For the text-containing cell, return its midpoint in (X, Y) coordinate format. 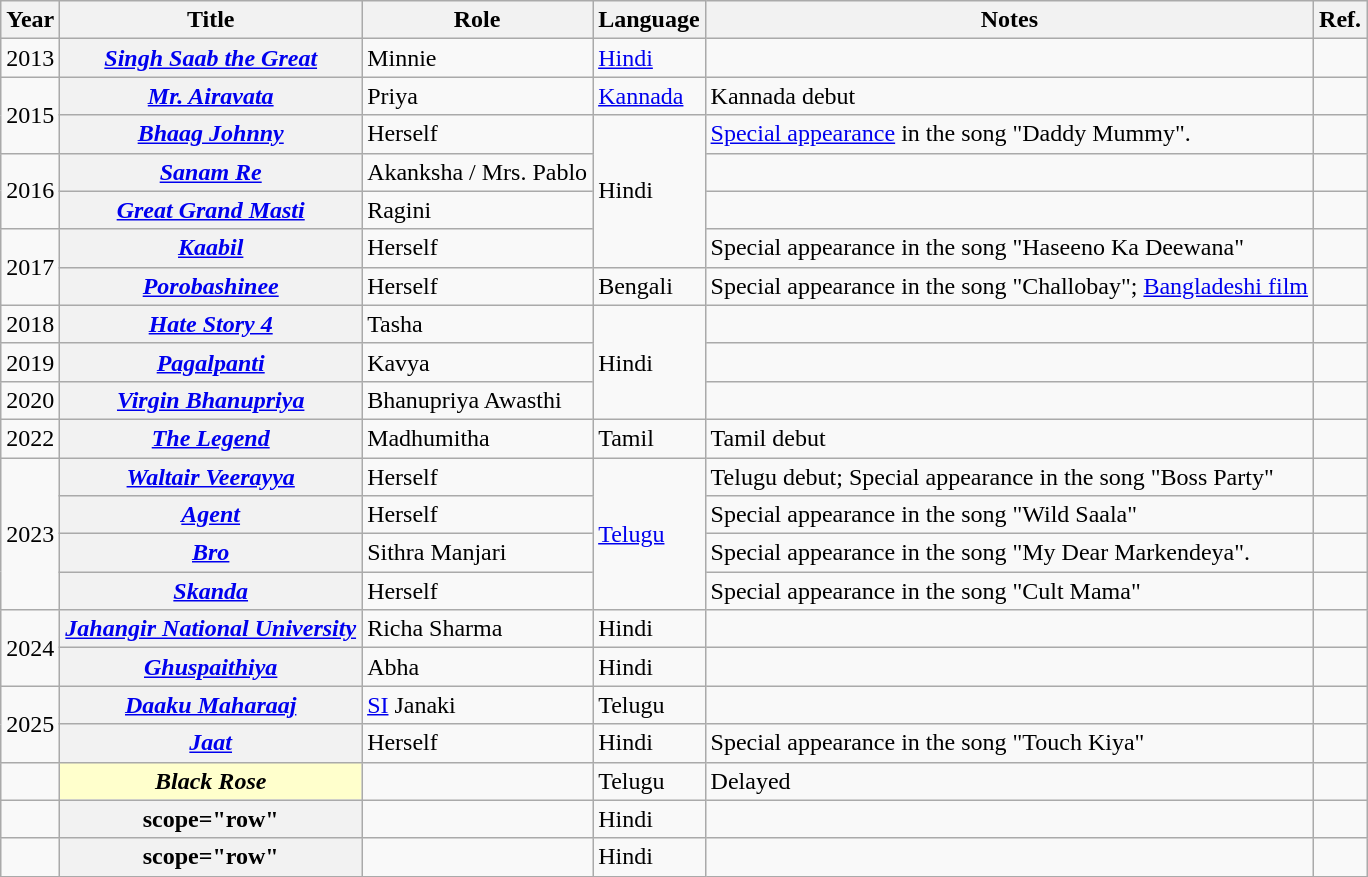
Bro (211, 553)
Special appearance in the song "Wild Saala" (1010, 515)
Language (649, 20)
2025 (30, 724)
Singh Saab the Great (211, 58)
Sithra Manjari (478, 553)
2016 (30, 191)
2022 (30, 438)
Mr. Airavata (211, 96)
Jaat (211, 743)
Year (30, 20)
Delayed (1010, 781)
Great Grand Masti (211, 210)
Madhumitha (478, 438)
Bhanupriya Awasthi (478, 400)
Hate Story 4 (211, 324)
Bhaag Johnny (211, 134)
2018 (30, 324)
Kannada debut (1010, 96)
Skanda (211, 591)
Porobashinee (211, 286)
Kavya (478, 362)
Agent (211, 515)
Priya (478, 96)
Black Rose (211, 781)
Telugu debut; Special appearance in the song "Boss Party" (1010, 477)
Pagalpanti (211, 362)
Title (211, 20)
The Legend (211, 438)
Role (478, 20)
SI Janaki (478, 705)
Special appearance in the song "Touch Kiya" (1010, 743)
2023 (30, 534)
Special appearance in the song "Challobay"; Bangladeshi film (1010, 286)
Tasha (478, 324)
2017 (30, 267)
Richa Sharma (478, 629)
Sanam Re (211, 172)
Daaku Maharaaj (211, 705)
Kannada (649, 96)
Ref. (1340, 20)
Akanksha / Mrs. Pablo (478, 172)
Notes (1010, 20)
Tamil (649, 438)
Bengali (649, 286)
Abha (478, 667)
Tamil debut (1010, 438)
2013 (30, 58)
Waltair Veerayya (211, 477)
Jahangir National University (211, 629)
Special appearance in the song "My Dear Markendeya". (1010, 553)
Special appearance in the song "Daddy Mummy". (1010, 134)
Minnie (478, 58)
2015 (30, 115)
Special appearance in the song "Cult Mama" (1010, 591)
Ghuspaithiya (211, 667)
Virgin Bhanupriya (211, 400)
2020 (30, 400)
2019 (30, 362)
2024 (30, 648)
Special appearance in the song "Haseeno Ka Deewana" (1010, 248)
Ragini (478, 210)
Kaabil (211, 248)
